Identify which cell holds the provided text, then report its (X, Y) central coordinate. 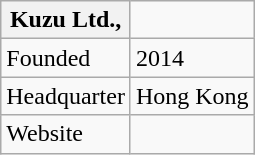
Founded (66, 58)
Hong Kong (192, 96)
Kuzu Ltd., (66, 20)
Headquarter (66, 96)
Website (66, 134)
2014 (192, 58)
